Locate the cell with the specified text and output its (x, y) center coordinate. 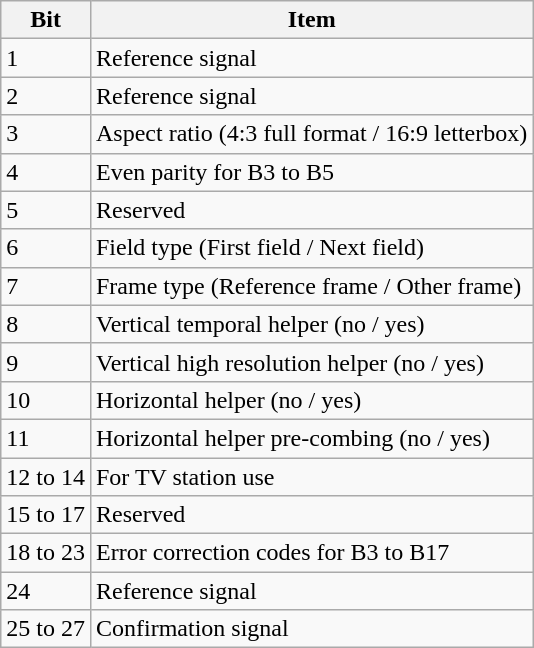
10 (46, 400)
9 (46, 362)
Frame type (Reference frame / Other frame) (311, 286)
7 (46, 286)
5 (46, 210)
Bit (46, 20)
Vertical high resolution helper (no / yes) (311, 362)
8 (46, 324)
Confirmation signal (311, 629)
24 (46, 591)
25 to 27 (46, 629)
Item (311, 20)
6 (46, 248)
Aspect ratio (4:3 full format / 16:9 letterbox) (311, 134)
18 to 23 (46, 553)
Vertical temporal helper (no / yes) (311, 324)
11 (46, 438)
2 (46, 96)
Horizontal helper pre-combing (no / yes) (311, 438)
Field type (First field / Next field) (311, 248)
1 (46, 58)
3 (46, 134)
Horizontal helper (no / yes) (311, 400)
For TV station use (311, 477)
Even parity for B3 to B5 (311, 172)
12 to 14 (46, 477)
15 to 17 (46, 515)
4 (46, 172)
Error correction codes for B3 to B17 (311, 553)
